Extract the (X, Y) coordinate from the center of the cell holding the provided text.  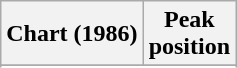
Chart (1986) (72, 34)
Peakposition (189, 34)
